Search for the cell housing the specified text and yield its (X, Y) center coordinate. 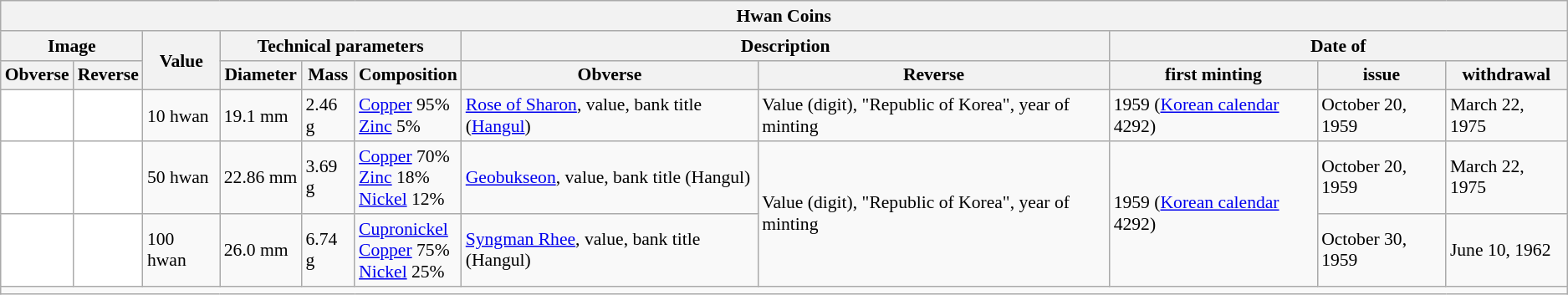
Composition (408, 75)
22.86 mm (261, 177)
Hwan Coins (784, 16)
Rose of Sharon, value, bank title (Hangul) (610, 115)
Image (72, 46)
Mass (328, 75)
Value (181, 60)
3.69 g (328, 177)
June 10, 1962 (1507, 251)
19.1 mm (261, 115)
100 hwan (181, 251)
CupronickelCopper 75%Nickel 25% (408, 251)
26.0 mm (261, 251)
Description (786, 46)
Copper 95%Zinc 5% (408, 115)
10 hwan (181, 115)
6.74 g (328, 251)
Diameter (261, 75)
Date of (1338, 46)
withdrawal (1507, 75)
Geobukseon, value, bank title (Hangul) (610, 177)
Syngman Rhee, value, bank title (Hangul) (610, 251)
2.46 g (328, 115)
50 hwan (181, 177)
October 30, 1959 (1382, 251)
Technical parameters (341, 46)
issue (1382, 75)
Copper 70%Zinc 18%Nickel 12% (408, 177)
first minting (1213, 75)
